Pinpoint the cell where the given text exists, returning its [x, y] midpoint coordinate. 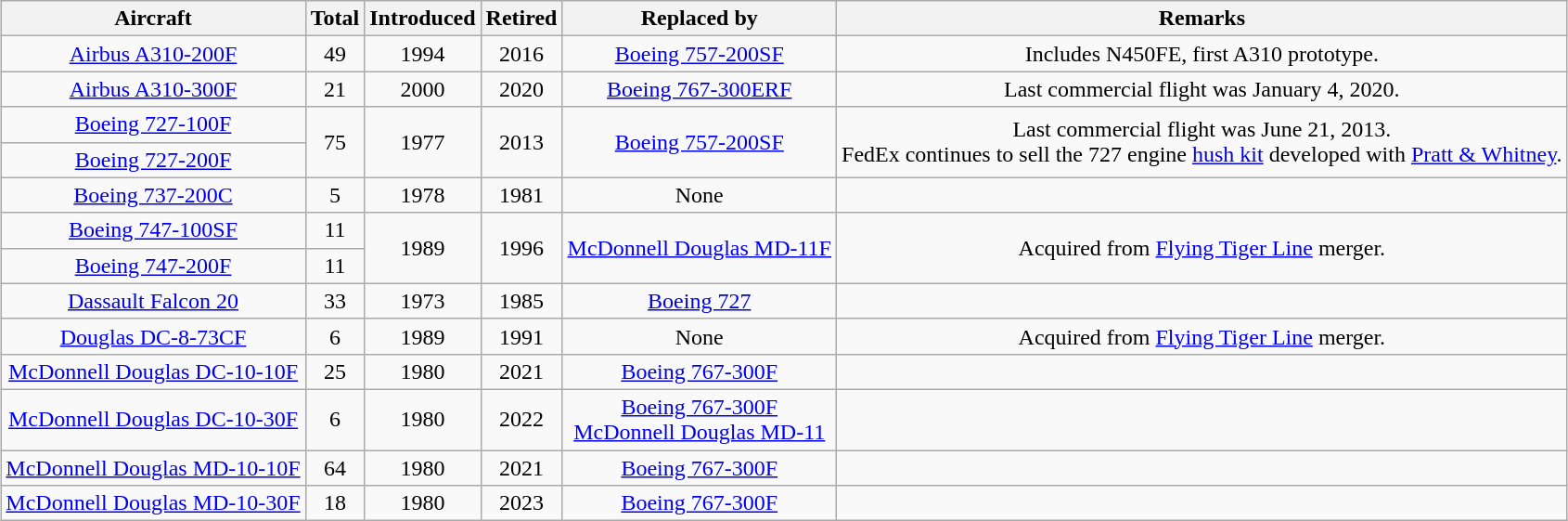
Remarks [1202, 19]
5 [335, 195]
McDonnell Douglas MD-10-10F [153, 467]
2000 [423, 89]
1991 [521, 336]
49 [335, 54]
1978 [423, 195]
Aircraft [153, 19]
64 [335, 467]
McDonnell Douglas MD-11F [700, 248]
McDonnell Douglas DC-10-10F [153, 371]
2016 [521, 54]
2020 [521, 89]
Total [335, 19]
Boeing 767-300ERF [700, 89]
Dassault Falcon 20 [153, 301]
Boeing 727 [700, 301]
Boeing 747-100SF [153, 230]
Douglas DC-8-73CF [153, 336]
Includes N450FE, first A310 prototype. [1202, 54]
1977 [423, 142]
75 [335, 142]
1973 [423, 301]
25 [335, 371]
2022 [521, 420]
1981 [521, 195]
18 [335, 503]
1996 [521, 248]
21 [335, 89]
1985 [521, 301]
Last commercial flight was June 21, 2013.FedEx continues to sell the 727 engine hush kit developed with Pratt & Whitney. [1202, 142]
Boeing 767-300FMcDonnell Douglas MD-11 [700, 420]
33 [335, 301]
2023 [521, 503]
2013 [521, 142]
McDonnell Douglas MD-10-30F [153, 503]
McDonnell Douglas DC-10-30F [153, 420]
Airbus A310-300F [153, 89]
1994 [423, 54]
Introduced [423, 19]
Boeing 737-200C [153, 195]
Airbus A310-200F [153, 54]
Replaced by [700, 19]
Boeing 747-200F [153, 266]
Last commercial flight was January 4, 2020. [1202, 89]
Boeing 727-100F [153, 124]
Retired [521, 19]
Boeing 727-200F [153, 160]
